Locate the cell with the specified text and output its [X, Y] center coordinate. 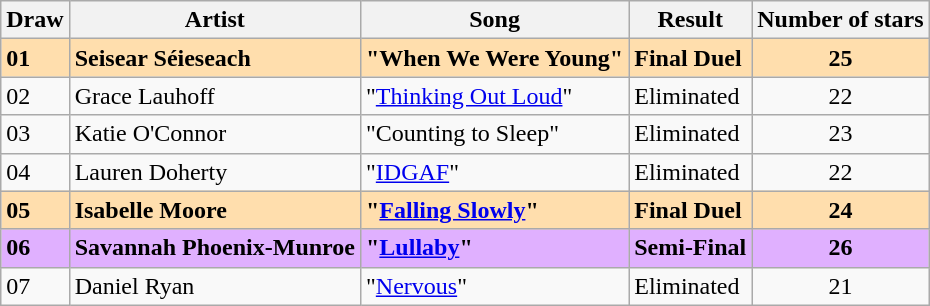
"Lullaby" [494, 248]
Seisear Séieseach [214, 58]
Draw [35, 20]
"When We Were Young" [494, 58]
Lauren Doherty [214, 172]
21 [840, 286]
24 [840, 210]
"Thinking Out Loud" [494, 96]
"Counting to Sleep" [494, 134]
07 [35, 286]
26 [840, 248]
"Nervous" [494, 286]
Song [494, 20]
04 [35, 172]
Semi-Final [690, 248]
25 [840, 58]
06 [35, 248]
Savannah Phoenix-Munroe [214, 248]
Daniel Ryan [214, 286]
05 [35, 210]
Grace Lauhoff [214, 96]
23 [840, 134]
02 [35, 96]
Number of stars [840, 20]
Isabelle Moore [214, 210]
"IDGAF" [494, 172]
Katie O'Connor [214, 134]
"Falling Slowly" [494, 210]
Artist [214, 20]
01 [35, 58]
03 [35, 134]
Result [690, 20]
